Locate the cell with the specified text and output its (X, Y) center coordinate. 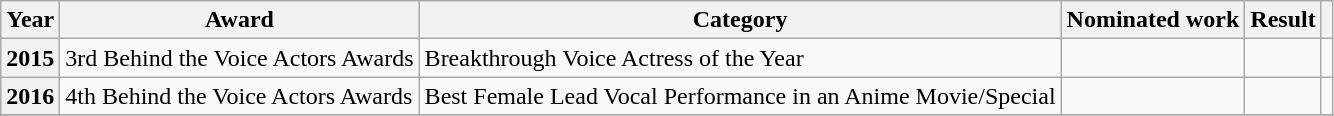
Result (1283, 20)
Breakthrough Voice Actress of the Year (740, 58)
Nominated work (1153, 20)
Year (30, 20)
4th Behind the Voice Actors Awards (240, 96)
Category (740, 20)
3rd Behind the Voice Actors Awards (240, 58)
2016 (30, 96)
Best Female Lead Vocal Performance in an Anime Movie/Special (740, 96)
Award (240, 20)
2015 (30, 58)
